Return (X, Y) of the center of cell containing provided text 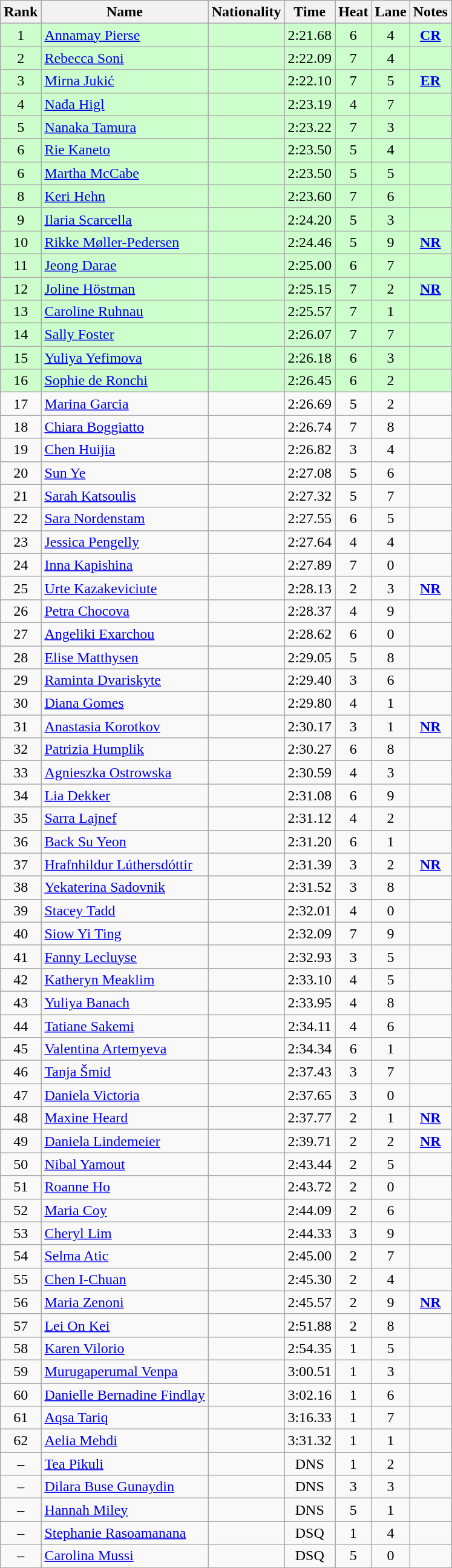
2:29.05 (310, 657)
42 (21, 980)
43 (21, 1003)
35 (21, 819)
Hannah Miley (125, 1510)
3:16.33 (310, 1418)
37 (21, 865)
2:27.64 (310, 542)
2:31.08 (310, 796)
55 (21, 1279)
11 (21, 265)
61 (21, 1418)
2:25.57 (310, 312)
2:43.44 (310, 1164)
2:30.27 (310, 749)
30 (21, 703)
2:30.59 (310, 772)
Siow Yi Ting (125, 934)
Annamay Pierse (125, 35)
53 (21, 1233)
2:43.72 (310, 1187)
2:33.95 (310, 1003)
Rank (21, 12)
Tanja Šmid (125, 1072)
2:37.65 (310, 1095)
2:45.30 (310, 1279)
Karen Vilorio (125, 1348)
Elise Matthysen (125, 657)
2:27.55 (310, 519)
Angeliki Exarchou (125, 634)
2:34.11 (310, 1026)
2:32.01 (310, 911)
2:29.80 (310, 703)
Inna Kapishina (125, 565)
2:28.13 (310, 588)
32 (21, 749)
39 (21, 911)
44 (21, 1026)
14 (21, 335)
Daniela Lindemeier (125, 1141)
2:21.68 (310, 35)
2:31.12 (310, 819)
Ilaria Scarcella (125, 219)
2:32.93 (310, 957)
Katheryn Meaklim (125, 980)
31 (21, 726)
Rie Kaneto (125, 150)
2:45.00 (310, 1256)
Cheryl Lim (125, 1233)
Joline Höstman (125, 289)
Rikke Møller-Pedersen (125, 242)
Maxine Heard (125, 1118)
Stacey Tadd (125, 911)
Tatiane Sakemi (125, 1026)
2:26.74 (310, 427)
Hrafnhildur Lúthersdóttir (125, 865)
2:31.39 (310, 865)
2:31.52 (310, 888)
2:37.77 (310, 1118)
Yuliya Banach (125, 1003)
34 (21, 796)
2:28.37 (310, 611)
47 (21, 1095)
Maria Coy (125, 1210)
57 (21, 1325)
Sally Foster (125, 335)
2:26.69 (310, 404)
Caroline Ruhnau (125, 312)
2:29.40 (310, 680)
23 (21, 542)
41 (21, 957)
38 (21, 888)
2:26.45 (310, 381)
2:37.43 (310, 1072)
29 (21, 680)
21 (21, 496)
Chiara Boggiatto (125, 427)
26 (21, 611)
2:27.08 (310, 473)
2:28.62 (310, 634)
Time (310, 12)
Carolina Mussi (125, 1556)
2:27.89 (310, 565)
13 (21, 312)
2:30.17 (310, 726)
2:23.60 (310, 196)
Tea Pikuli (125, 1464)
Petra Chocova (125, 611)
Yuliya Yefimova (125, 358)
Stephanie Rasoamanana (125, 1533)
Diana Gomes (125, 703)
Valentina Artemyeva (125, 1049)
Martha McCabe (125, 173)
Fanny Lecluyse (125, 957)
Danielle Bernadine Findlay (125, 1394)
15 (21, 358)
Notes (430, 12)
2:44.33 (310, 1233)
56 (21, 1302)
54 (21, 1256)
ER (430, 81)
24 (21, 565)
2:26.18 (310, 358)
27 (21, 634)
Rebecca Soni (125, 58)
59 (21, 1371)
2:23.22 (310, 127)
46 (21, 1072)
2:22.09 (310, 58)
58 (21, 1348)
Name (125, 12)
Patrizia Humplik (125, 749)
Marina Garcia (125, 404)
22 (21, 519)
Chen Huijia (125, 450)
2:27.32 (310, 496)
Sarra Lajnef (125, 819)
Jeong Darae (125, 265)
Lei On Kei (125, 1325)
Lane (391, 12)
25 (21, 588)
2:51.88 (310, 1325)
2:25.15 (310, 289)
Dilara Buse Gunaydin (125, 1487)
2:26.82 (310, 450)
Selma Atic (125, 1256)
Urte Kazakeviciute (125, 588)
2:45.57 (310, 1302)
60 (21, 1394)
3:00.51 (310, 1371)
62 (21, 1441)
2:25.00 (310, 265)
Sun Ye (125, 473)
Anastasia Korotkov (125, 726)
2:31.20 (310, 842)
Sara Nordenstam (125, 519)
2:44.09 (310, 1210)
CR (430, 35)
50 (21, 1164)
Nibal Yamout (125, 1164)
28 (21, 657)
2:24.46 (310, 242)
Aqsa Tariq (125, 1418)
Back Su Yeon (125, 842)
12 (21, 289)
33 (21, 772)
Keri Hehn (125, 196)
Nationality (246, 12)
Yekaterina Sadovnik (125, 888)
48 (21, 1118)
2:26.07 (310, 335)
Raminta Dvariskyte (125, 680)
2:39.71 (310, 1141)
Murugaperumal Venpa (125, 1371)
Nanaka Tamura (125, 127)
18 (21, 427)
Jessica Pengelly (125, 542)
Roanne Ho (125, 1187)
2:32.09 (310, 934)
49 (21, 1141)
51 (21, 1187)
45 (21, 1049)
40 (21, 934)
16 (21, 381)
2:33.10 (310, 980)
2:54.35 (310, 1348)
2:22.10 (310, 81)
Maria Zenoni (125, 1302)
Sophie de Ronchi (125, 381)
Lia Dekker (125, 796)
2:34.34 (310, 1049)
19 (21, 450)
3:31.32 (310, 1441)
Daniela Victoria (125, 1095)
10 (21, 242)
20 (21, 473)
36 (21, 842)
Chen I-Chuan (125, 1279)
52 (21, 1210)
Mirna Jukić (125, 81)
Nađa Higl (125, 104)
2:24.20 (310, 219)
Aelia Mehdi (125, 1441)
2:23.19 (310, 104)
17 (21, 404)
Agnieszka Ostrowska (125, 772)
Heat (353, 12)
3:02.16 (310, 1394)
Sarah Katsoulis (125, 496)
